From the cell containing the given text, extract its center point as [X, Y] coordinate. 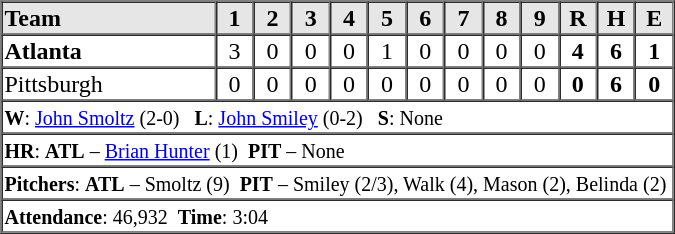
Pittsburgh [109, 84]
W: John Smoltz (2-0) L: John Smiley (0-2) S: None [338, 116]
2 [273, 18]
8 [501, 18]
E [654, 18]
Pitchers: ATL – Smoltz (9) PIT – Smiley (2/3), Walk (4), Mason (2), Belinda (2) [338, 182]
Team [109, 18]
H [616, 18]
7 [463, 18]
5 [387, 18]
9 [540, 18]
HR: ATL – Brian Hunter (1) PIT – None [338, 150]
Attendance: 46,932 Time: 3:04 [338, 216]
R [578, 18]
Atlanta [109, 50]
